Identify which cell holds the provided text, then report its (x, y) central coordinate. 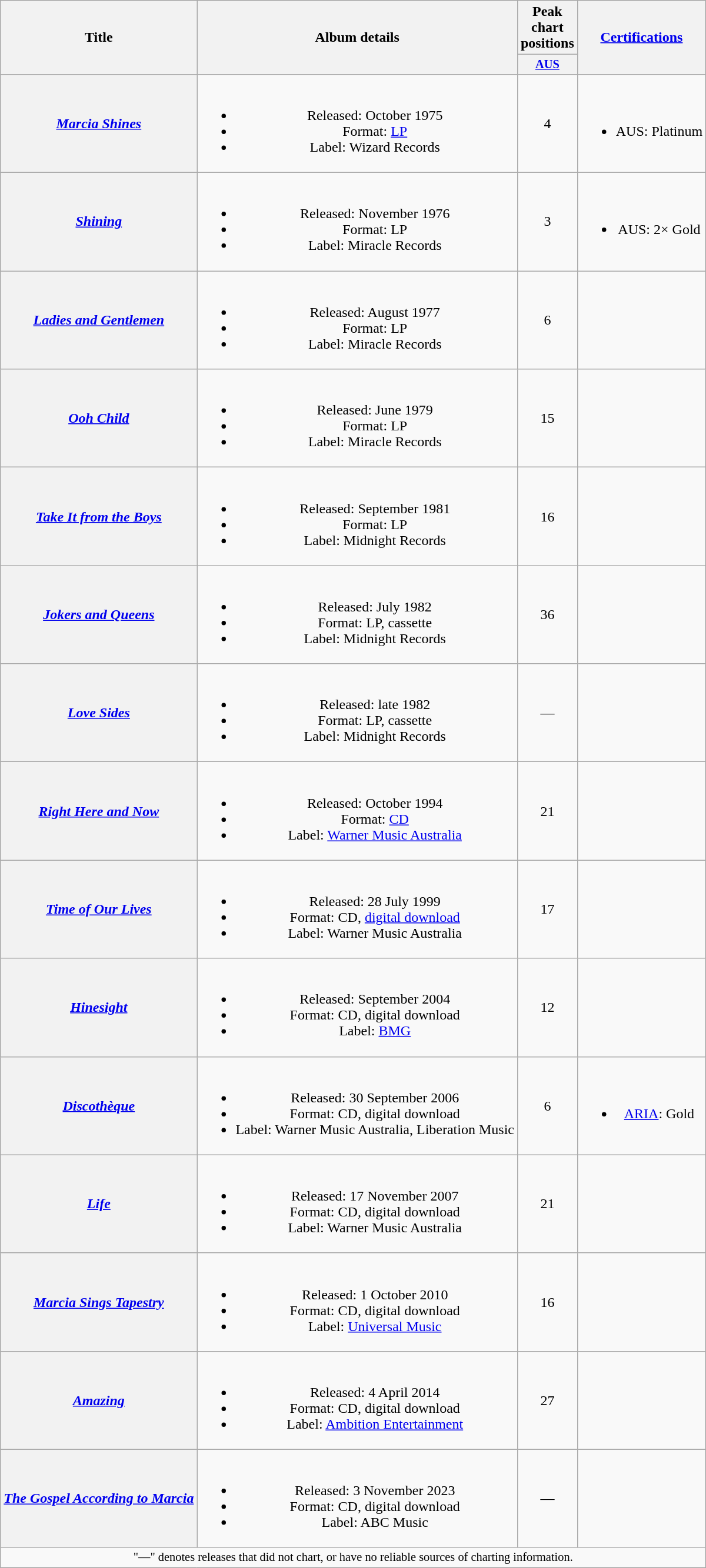
Ladies and Gentlemen (99, 320)
4 (547, 123)
Love Sides (99, 713)
Discothèque (99, 1105)
Right Here and Now (99, 811)
Amazing (99, 1400)
ARIA: Gold (641, 1105)
AUS: Platinum (641, 123)
Released: late 1982Format: LP, cassetteLabel: Midnight Records (358, 713)
The Gospel According to Marcia (99, 1498)
Hinesight (99, 1008)
Released: August 1977Format: LPLabel: Miracle Records (358, 320)
Released: October 1975Format: LPLabel: Wizard Records (358, 123)
Released: 30 September 2006Format: CD, digital downloadLabel: Warner Music Australia, Liberation Music (358, 1105)
36 (547, 615)
Released: September 2004Format: CD, digital downloadLabel: BMG (358, 1008)
Take It from the Boys (99, 516)
Life (99, 1204)
Certifications (641, 38)
Title (99, 38)
15 (547, 419)
Shining (99, 222)
Ooh Child (99, 419)
Marcia Sings Tapestry (99, 1302)
Released: 28 July 1999Format: CD, digital downloadLabel: Warner Music Australia (358, 909)
3 (547, 222)
Album details (358, 38)
Released: 3 November 2023Format: CD, digital downloadLabel: ABC Music (358, 1498)
27 (547, 1400)
Released: September 1981Format: LPLabel: Midnight Records (358, 516)
AUS: 2× Gold (641, 222)
Marcia Shines (99, 123)
"—" denotes releases that did not chart, or have no reliable sources of charting information. (353, 1557)
Released: July 1982Format: LP, cassetteLabel: Midnight Records (358, 615)
Jokers and Queens (99, 615)
AUS (547, 65)
Released: October 1994Format: CDLabel: Warner Music Australia (358, 811)
Released: 17 November 2007Format: CD, digital downloadLabel: Warner Music Australia (358, 1204)
17 (547, 909)
Released: 1 October 2010Format: CD, digital downloadLabel: Universal Music (358, 1302)
Released: November 1976Format: LPLabel: Miracle Records (358, 222)
Released: 4 April 2014Format: CD, digital downloadLabel: Ambition Entertainment (358, 1400)
Released: June 1979Format: LPLabel: Miracle Records (358, 419)
Time of Our Lives (99, 909)
Peak chart positions (547, 28)
12 (547, 1008)
